Detect which cell encompasses the target text, then output its [X, Y] center coordinate. 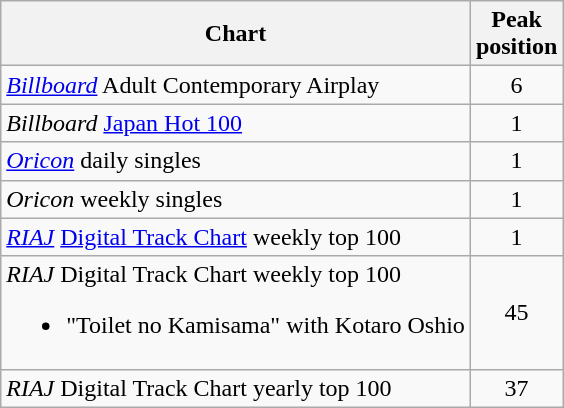
Billboard Japan Hot 100 [236, 123]
37 [516, 388]
RIAJ Digital Track Chart weekly top 100 [236, 237]
RIAJ Digital Track Chart weekly top 100"Toilet no Kamisama" with Kotaro Oshio [236, 312]
45 [516, 312]
Oricon daily singles [236, 161]
Peakposition [516, 34]
6 [516, 85]
Oricon weekly singles [236, 199]
RIAJ Digital Track Chart yearly top 100 [236, 388]
Chart [236, 34]
Billboard Adult Contemporary Airplay [236, 85]
